Provide the (x, y) coordinate of the cell's center where the given text is located.  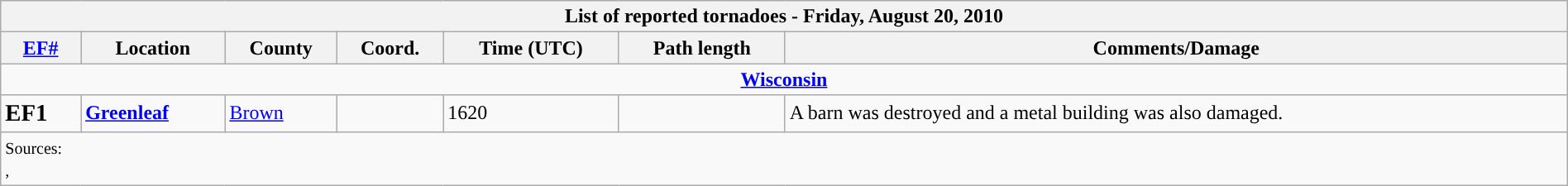
EF# (41, 48)
1620 (531, 113)
EF1 (41, 113)
Path length (701, 48)
Brown (281, 113)
Coord. (390, 48)
List of reported tornadoes - Friday, August 20, 2010 (784, 17)
Location (153, 48)
County (281, 48)
Greenleaf (153, 113)
Sources:, (784, 159)
Time (UTC) (531, 48)
Comments/Damage (1176, 48)
A barn was destroyed and a metal building was also damaged. (1176, 113)
Wisconsin (784, 79)
